Output the [X, Y] coordinate of the center of the cell containing the given text.  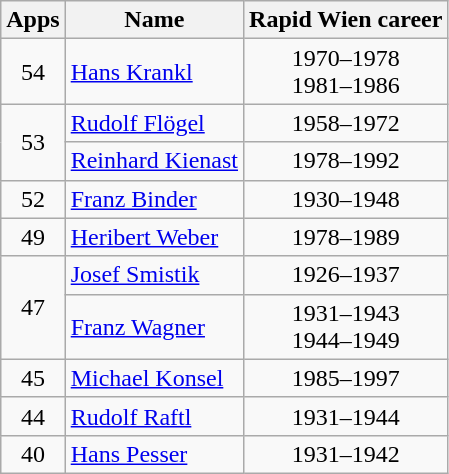
1931–19431944–1949 [346, 326]
1978–1992 [346, 161]
Rapid Wien career [346, 20]
Michael Konsel [154, 378]
1926–1937 [346, 275]
Rudolf Raftl [154, 416]
1930–1948 [346, 199]
47 [33, 308]
Name [154, 20]
1985–1997 [346, 378]
53 [33, 142]
44 [33, 416]
1970–19781981–1986 [346, 72]
Hans Pesser [154, 454]
1931–1942 [346, 454]
Josef Smistik [154, 275]
Apps [33, 20]
45 [33, 378]
Reinhard Kienast [154, 161]
52 [33, 199]
1958–1972 [346, 123]
Franz Binder [154, 199]
Heribert Weber [154, 237]
Rudolf Flögel [154, 123]
Hans Krankl [154, 72]
49 [33, 237]
40 [33, 454]
Franz Wagner [154, 326]
1978–1989 [346, 237]
54 [33, 72]
1931–1944 [346, 416]
